Provide the [x, y] coordinate of the cell's center where the given text is located.  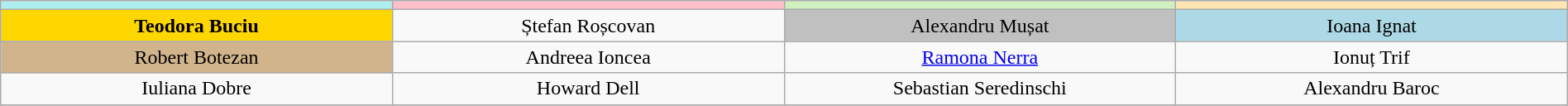
Sebastian Seredinschi [980, 89]
Alexandru Baroc [1372, 89]
Ramona Nerra [980, 57]
Ioana Ignat [1372, 26]
Andreea Ioncea [588, 57]
Ștefan Roșcovan [588, 26]
Teodora Buciu [197, 26]
Iuliana Dobre [197, 89]
Howard Dell [588, 89]
Robert Botezan [197, 57]
Ionuț Trif [1372, 57]
Alexandru Mușat [980, 26]
